Search for the cell housing the specified text and yield its (x, y) center coordinate. 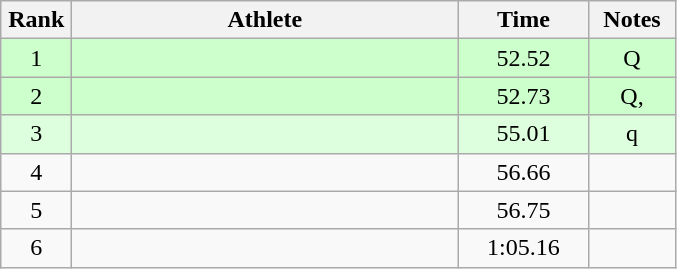
1:05.16 (524, 248)
5 (36, 210)
52.73 (524, 96)
6 (36, 248)
3 (36, 134)
Rank (36, 20)
55.01 (524, 134)
Q, (632, 96)
q (632, 134)
2 (36, 96)
4 (36, 172)
56.66 (524, 172)
Time (524, 20)
52.52 (524, 58)
Notes (632, 20)
Athlete (265, 20)
56.75 (524, 210)
1 (36, 58)
Q (632, 58)
